Scan for the cell matching the given text and deliver its (X, Y) coordinate at center. 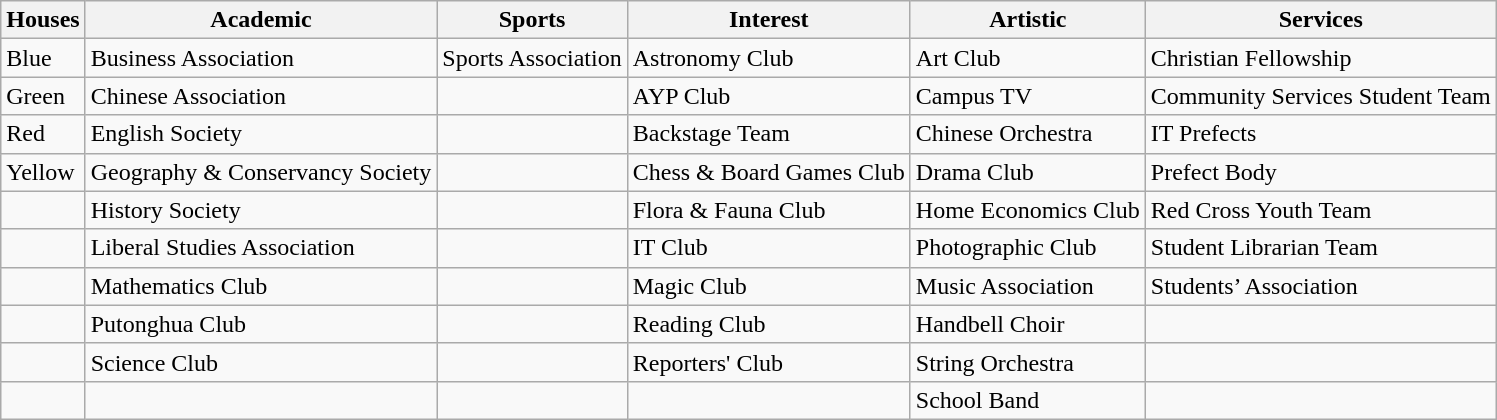
Chess & Board Games Club (768, 172)
Artistic (1028, 20)
Liberal Studies Association (261, 248)
Photographic Club (1028, 248)
Christian Fellowship (1320, 58)
Mathematics Club (261, 286)
Drama Club (1028, 172)
Houses (43, 20)
Students’ Association (1320, 286)
Art Club (1028, 58)
Student Librarian Team (1320, 248)
Sports (532, 20)
Green (43, 96)
Interest (768, 20)
Putonghua Club (261, 324)
Community Services Student Team (1320, 96)
String Orchestra (1028, 362)
Chinese Association (261, 96)
Academic (261, 20)
Reading Club (768, 324)
Astronomy Club (768, 58)
Home Economics Club (1028, 210)
Blue (43, 58)
Services (1320, 20)
Flora & Fauna Club (768, 210)
Red Cross Youth Team (1320, 210)
Prefect Body (1320, 172)
Red (43, 134)
Campus TV (1028, 96)
Music Association (1028, 286)
History Society (261, 210)
School Band (1028, 400)
Yellow (43, 172)
AYP Club (768, 96)
IT Prefects (1320, 134)
Chinese Orchestra (1028, 134)
Business Association (261, 58)
Reporters' Club (768, 362)
Handbell Choir (1028, 324)
English Society (261, 134)
Science Club (261, 362)
IT Club (768, 248)
Sports Association (532, 58)
Geography & Conservancy Society (261, 172)
Backstage Team (768, 134)
Magic Club (768, 286)
